Return the [X, Y] coordinate for the center point of the cell that contains the specified text.  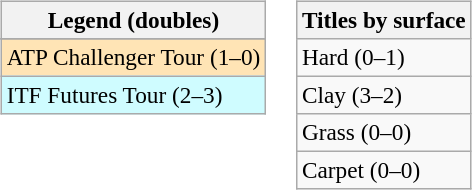
Hard (0–1) [384, 57]
Legend (doubles) [133, 20]
ATP Challenger Tour (1–0) [133, 57]
Clay (3–2) [384, 95]
Carpet (0–0) [384, 171]
Grass (0–0) [384, 133]
ITF Futures Tour (2–3) [133, 95]
Titles by surface [384, 20]
